Identify which cell holds the provided text, then report its (X, Y) central coordinate. 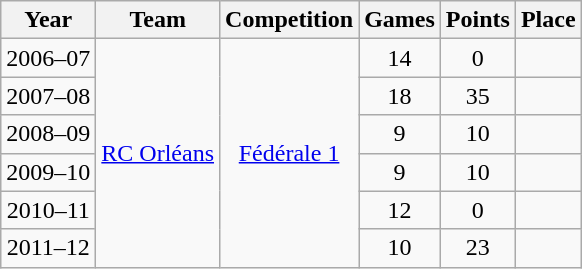
2011–12 (48, 248)
Fédérale 1 (290, 153)
2010–11 (48, 210)
2006–07 (48, 58)
Year (48, 20)
2008–09 (48, 134)
12 (400, 210)
18 (400, 96)
Competition (290, 20)
Team (158, 20)
23 (478, 248)
Points (478, 20)
Place (548, 20)
Games (400, 20)
14 (400, 58)
2007–08 (48, 96)
2009–10 (48, 172)
RC Orléans (158, 153)
35 (478, 96)
